Return [x, y] of the center of cell containing provided text 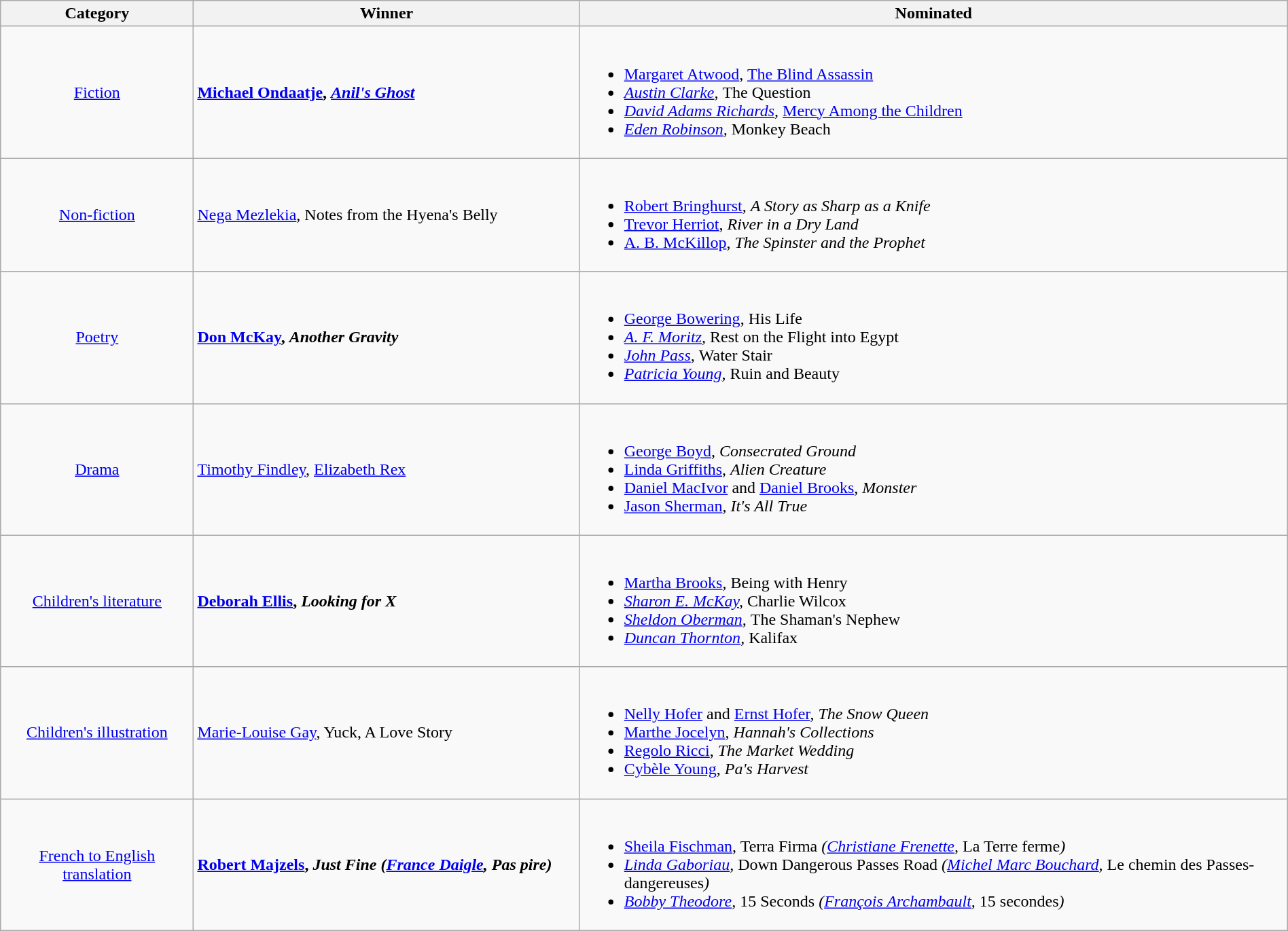
Children's illustration [97, 733]
Non-fiction [97, 215]
Fiction [97, 92]
Drama [97, 469]
Robert Majzels, Just Fine (France Daigle, Pas pire) [387, 864]
Poetry [97, 337]
Marie-Louise Gay, Yuck, A Love Story [387, 733]
Don McKay, Another Gravity [387, 337]
Nega Mezlekia, Notes from the Hyena's Belly [387, 215]
Deborah Ellis, Looking for X [387, 601]
Martha Brooks, Being with HenrySharon E. McKay, Charlie WilcoxSheldon Oberman, The Shaman's NephewDuncan Thornton, Kalifax [933, 601]
George Bowering, His LifeA. F. Moritz, Rest on the Flight into EgyptJohn Pass, Water StairPatricia Young, Ruin and Beauty [933, 337]
Timothy Findley, Elizabeth Rex [387, 469]
Nominated [933, 14]
French to English translation [97, 864]
Robert Bringhurst, A Story as Sharp as a KnifeTrevor Herriot, River in a Dry LandA. B. McKillop, The Spinster and the Prophet [933, 215]
Children's literature [97, 601]
Michael Ondaatje, Anil's Ghost [387, 92]
Category [97, 14]
Margaret Atwood, The Blind AssassinAustin Clarke, The QuestionDavid Adams Richards, Mercy Among the ChildrenEden Robinson, Monkey Beach [933, 92]
George Boyd, Consecrated GroundLinda Griffiths, Alien CreatureDaniel MacIvor and Daniel Brooks, MonsterJason Sherman, It's All True [933, 469]
Winner [387, 14]
Nelly Hofer and Ernst Hofer, The Snow QueenMarthe Jocelyn, Hannah's CollectionsRegolo Ricci, The Market WeddingCybèle Young, Pa's Harvest [933, 733]
